Extract the (X, Y) coordinate from the center of the cell holding the provided text.  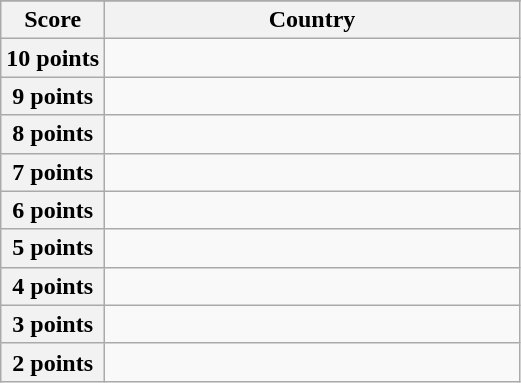
Score (53, 20)
Country (312, 20)
2 points (53, 362)
10 points (53, 58)
5 points (53, 248)
7 points (53, 172)
4 points (53, 286)
8 points (53, 134)
9 points (53, 96)
6 points (53, 210)
3 points (53, 324)
